Extract the (X, Y) coordinate from the center of the cell holding the provided text.  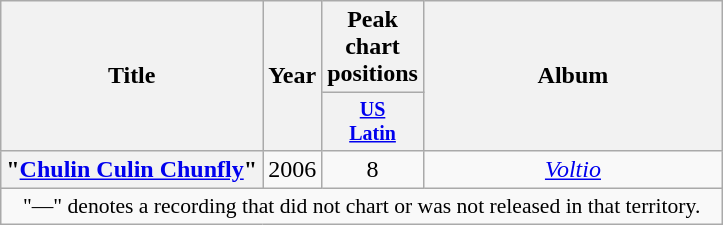
Album (572, 76)
"Chulin Culin Chunfly" (132, 169)
Peak chart positions (373, 47)
Voltio (572, 169)
"—" denotes a recording that did not chart or was not released in that territory. (362, 206)
8 (373, 169)
Title (132, 76)
USLatin (373, 122)
2006 (292, 169)
Year (292, 76)
